Detect which cell encompasses the target text, then output its [x, y] center coordinate. 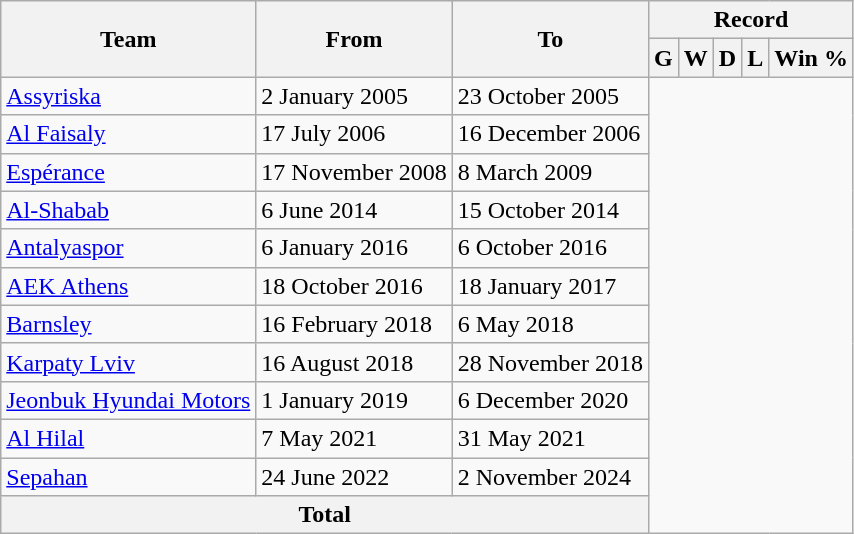
15 October 2014 [550, 210]
6 January 2016 [354, 248]
To [550, 39]
16 February 2018 [354, 324]
2 January 2005 [354, 96]
1 January 2019 [354, 400]
D [727, 58]
16 August 2018 [354, 362]
Assyriska [128, 96]
Al-Shabab [128, 210]
Espérance [128, 172]
Al Hilal [128, 438]
W [696, 58]
18 January 2017 [550, 286]
6 June 2014 [354, 210]
17 November 2008 [354, 172]
Jeonbuk Hyundai Motors [128, 400]
7 May 2021 [354, 438]
AEK Athens [128, 286]
Total [325, 515]
Team [128, 39]
24 June 2022 [354, 477]
G [664, 58]
28 November 2018 [550, 362]
6 October 2016 [550, 248]
Karpaty Lviv [128, 362]
From [354, 39]
16 December 2006 [550, 134]
Win % [812, 58]
Sepahan [128, 477]
Al Faisaly [128, 134]
31 May 2021 [550, 438]
Record [752, 20]
17 July 2006 [354, 134]
L [756, 58]
Antalyaspor [128, 248]
Barnsley [128, 324]
8 March 2009 [550, 172]
6 December 2020 [550, 400]
23 October 2005 [550, 96]
6 May 2018 [550, 324]
18 October 2016 [354, 286]
2 November 2024 [550, 477]
